Pinpoint the cell where the given text exists, returning its (X, Y) midpoint coordinate. 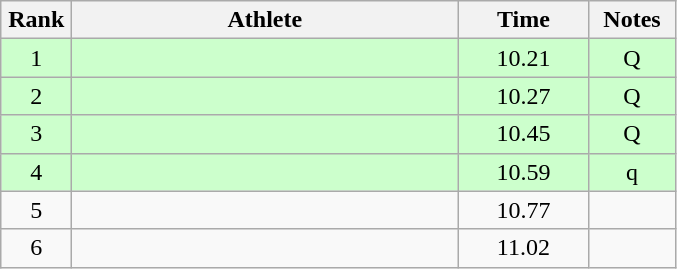
4 (36, 172)
6 (36, 248)
1 (36, 58)
Rank (36, 20)
3 (36, 134)
10.21 (524, 58)
Athlete (265, 20)
10.59 (524, 172)
q (632, 172)
Notes (632, 20)
2 (36, 96)
Time (524, 20)
10.45 (524, 134)
5 (36, 210)
10.77 (524, 210)
10.27 (524, 96)
11.02 (524, 248)
